Return (x, y) of the center of cell containing provided text 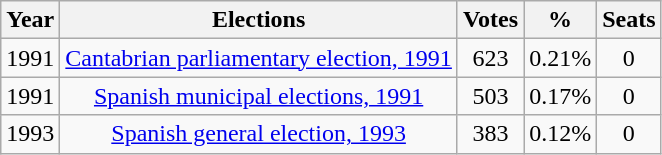
Spanish municipal elections, 1991 (259, 96)
Elections (259, 20)
0.17% (560, 96)
1993 (30, 134)
Spanish general election, 1993 (259, 134)
0.21% (560, 58)
Cantabrian parliamentary election, 1991 (259, 58)
Seats (629, 20)
% (560, 20)
383 (490, 134)
503 (490, 96)
Year (30, 20)
0.12% (560, 134)
Votes (490, 20)
623 (490, 58)
